Find where the given text appears and provide that cell's center as (x, y) coordinate. 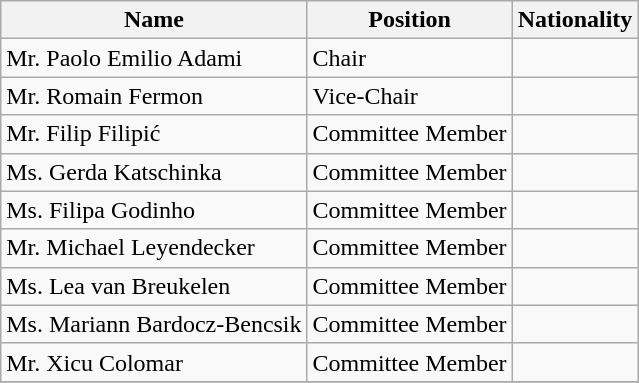
Ms. Filipa Godinho (154, 210)
Nationality (575, 20)
Ms. Mariann Bardocz-Bencsik (154, 324)
Chair (410, 58)
Mr. Filip Filipić (154, 134)
Mr. Xicu Colomar (154, 362)
Vice-Chair (410, 96)
Mr. Romain Fermon (154, 96)
Ms. Lea van Breukelen (154, 286)
Name (154, 20)
Mr. Paolo Emilio Adami (154, 58)
Ms. Gerda Katschinka (154, 172)
Mr. Michael Leyendecker (154, 248)
Position (410, 20)
